Return the [x, y] coordinate for the center point of the cell that contains the specified text.  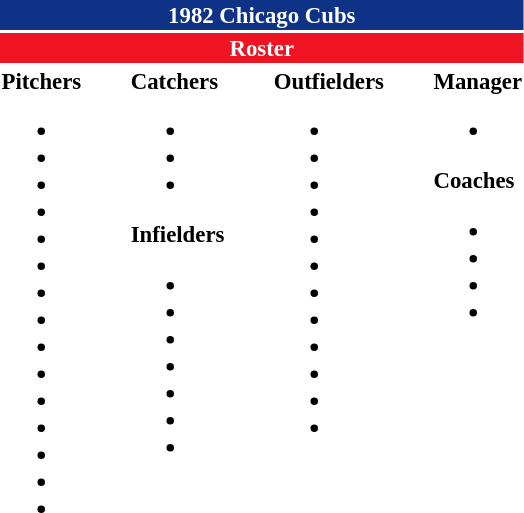
Roster [262, 48]
1982 Chicago Cubs [262, 15]
